Find where the given text appears and provide that cell's center as (X, Y) coordinate. 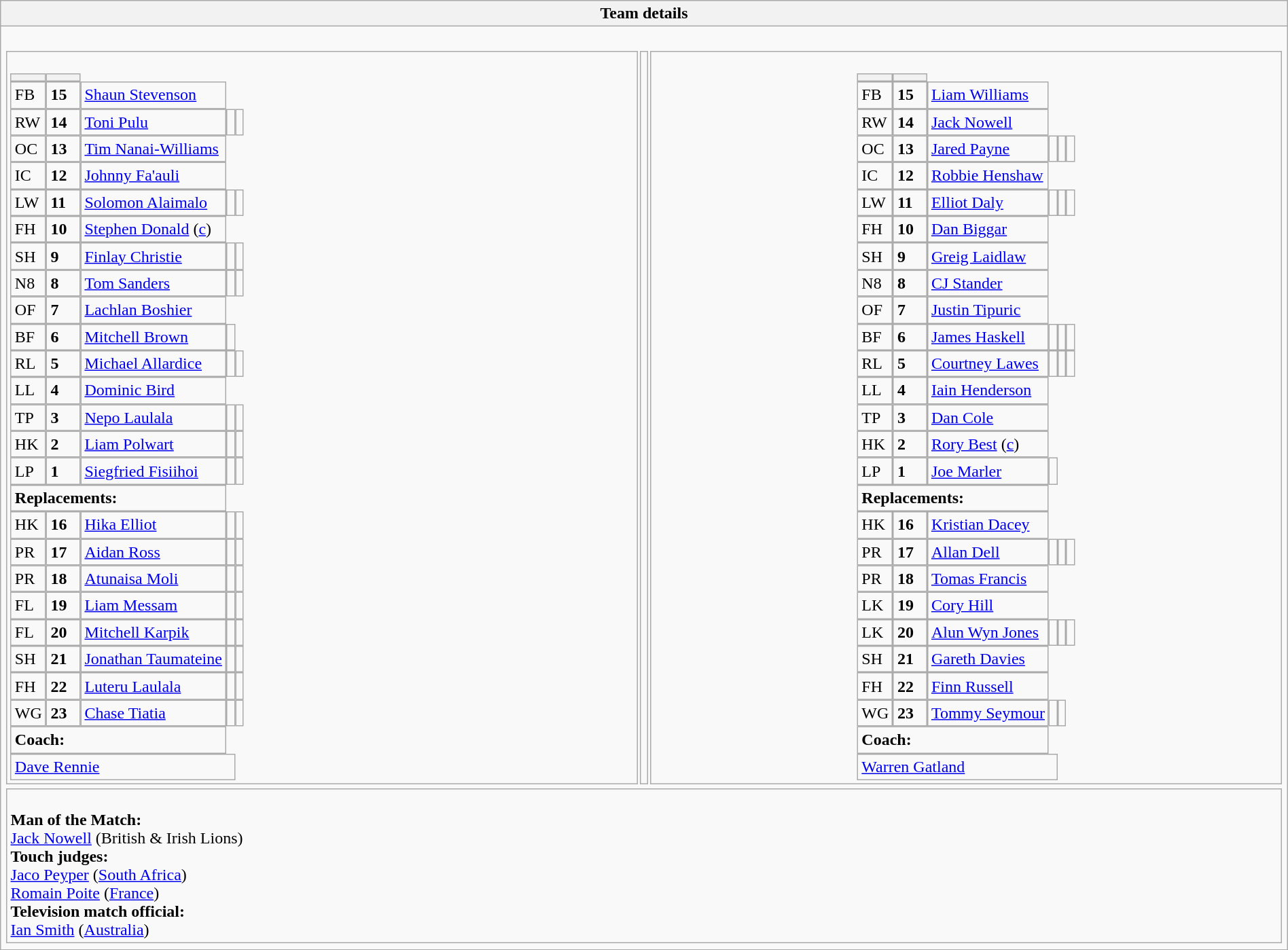
Dan Cole (988, 418)
Luteru Laulala (154, 687)
Justin Tipuric (988, 310)
Hika Elliot (154, 525)
Team details (644, 14)
Gareth Davies (988, 659)
Courtney Lawes (988, 364)
Warren Gatland (958, 767)
Dominic Bird (154, 390)
Solomon Alaimalo (154, 202)
Liam Polwart (154, 444)
Jonathan Taumateine (154, 659)
Nepo Laulala (154, 418)
Joe Marler (988, 471)
Siegfried Fisiihoi (154, 471)
Greig Laidlaw (988, 257)
Atunaisa Moli (154, 579)
Robbie Henshaw (988, 176)
Jack Nowell (988, 122)
Finn Russell (988, 687)
Elliot Daly (988, 202)
Aidan Ross (154, 552)
Dan Biggar (988, 230)
James Haskell (988, 337)
Tommy Seymour (988, 713)
Finlay Christie (154, 257)
Stephen Donald (c) (154, 230)
CJ Stander (988, 283)
Mitchell Brown (154, 337)
Cory Hill (988, 606)
Lachlan Boshier (154, 310)
Johnny Fa'auli (154, 176)
Shaun Stevenson (154, 95)
Kristian Dacey (988, 525)
Liam Williams (988, 95)
Dave Rennie (123, 767)
Mitchell Karpik (154, 632)
Iain Henderson (988, 390)
Michael Allardice (154, 364)
Tom Sanders (154, 283)
Chase Tiatia (154, 713)
Tim Nanai-Williams (154, 149)
Liam Messam (154, 606)
Toni Pulu (154, 122)
Rory Best (c) (988, 444)
Alun Wyn Jones (988, 632)
Jared Payne (988, 149)
Allan Dell (988, 552)
Tomas Francis (988, 579)
